Return [X, Y] of the center of cell containing provided text 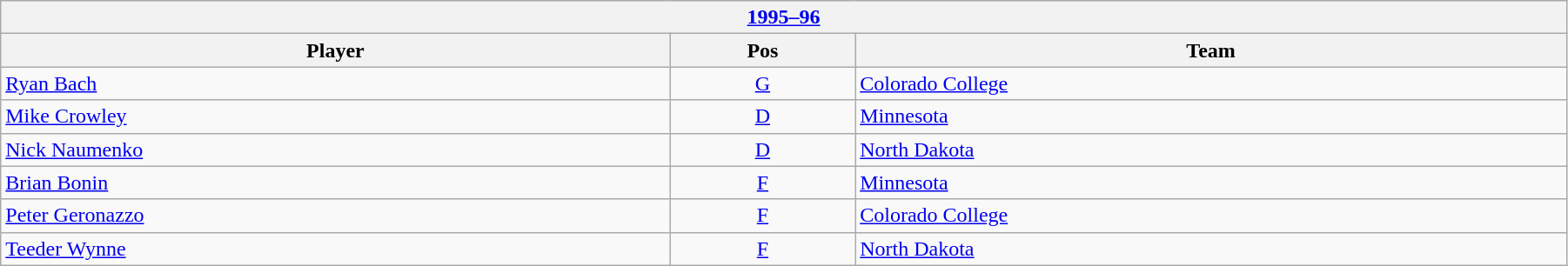
1995–96 [784, 17]
Teeder Wynne [336, 249]
Peter Geronazzo [336, 216]
Nick Naumenko [336, 150]
Brian Bonin [336, 183]
Pos [762, 50]
G [762, 83]
Ryan Bach [336, 83]
Mike Crowley [336, 116]
Team [1211, 50]
Player [336, 50]
